Return the [x, y] coordinate for the center point of the cell that contains the specified text.  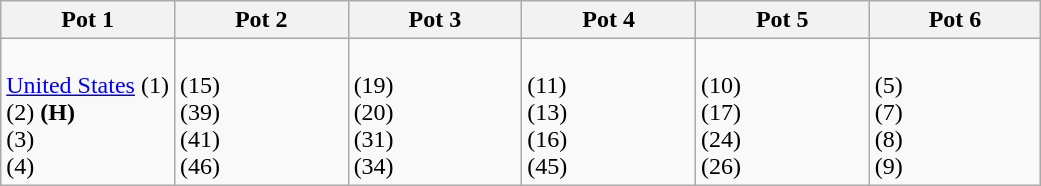
United States (1) (2) (H) (3) (4) [88, 112]
(10) (17) (24) (26) [782, 112]
Pot 1 [88, 20]
Pot 2 [261, 20]
(11) (13) (16) (45) [609, 112]
(19) (20) (31) (34) [435, 112]
Pot 3 [435, 20]
Pot 6 [955, 20]
(5) (7) (8) (9) [955, 112]
(15) (39) (41) (46) [261, 112]
Pot 5 [782, 20]
Pot 4 [609, 20]
